Capture the cell that displays the provided text and extract its [X, Y] central coordinate. 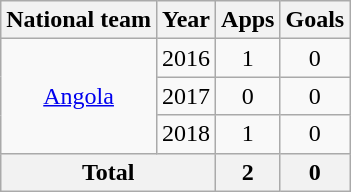
2017 [186, 96]
Total [108, 172]
Year [186, 20]
Angola [79, 96]
2 [248, 172]
Goals [315, 20]
National team [79, 20]
Apps [248, 20]
2018 [186, 134]
2016 [186, 58]
